Find where the given text appears and provide that cell's center as [x, y] coordinate. 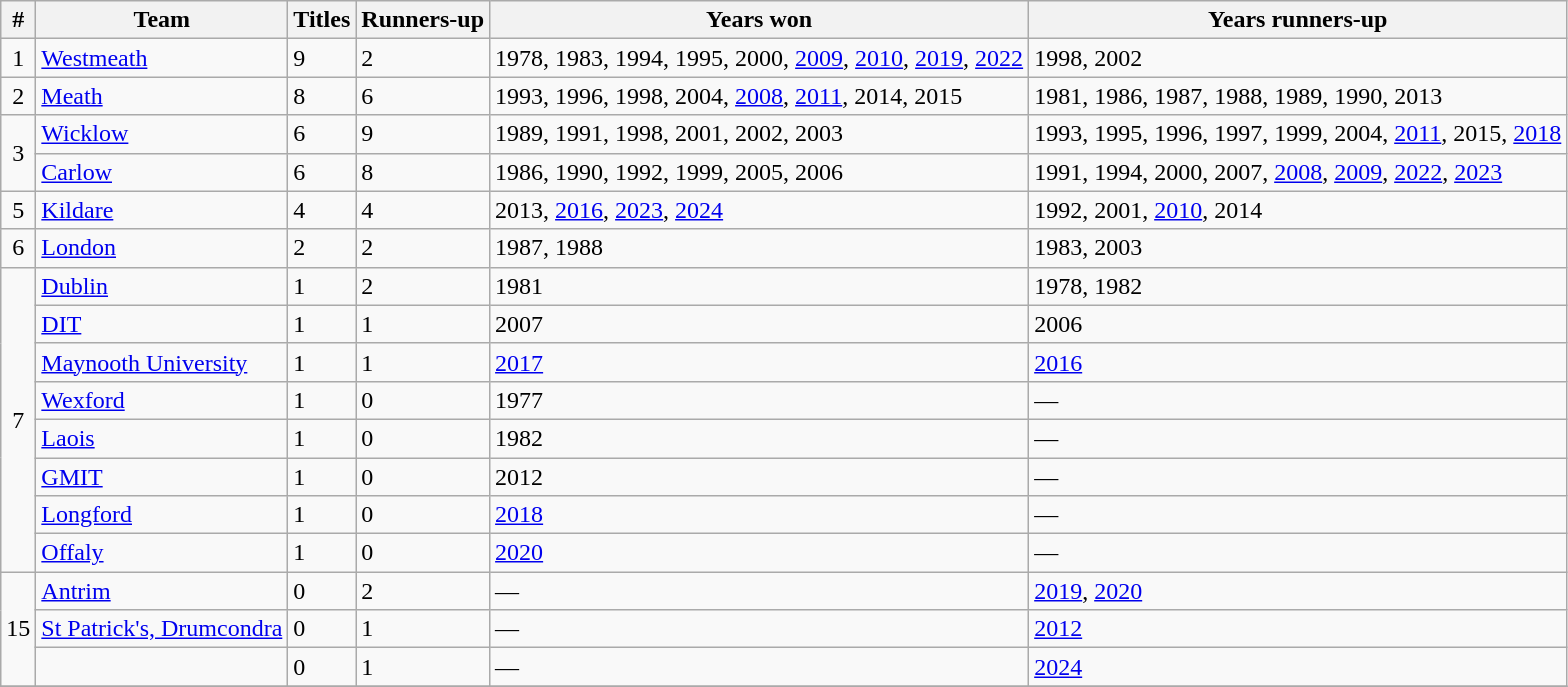
2024 [1298, 667]
1977 [760, 400]
Westmeath [162, 58]
1981, 1986, 1987, 1988, 1989, 1990, 2013 [1298, 96]
Longford [162, 515]
Dublin [162, 286]
2016 [1298, 362]
1998, 2002 [1298, 58]
1986, 1990, 1992, 1999, 2005, 2006 [760, 172]
Maynooth University [162, 362]
# [18, 20]
Years won [760, 20]
2013, 2016, 2023, 2024 [760, 210]
1993, 1995, 1996, 1997, 1999, 2004, 2011, 2015, 2018 [1298, 134]
London [162, 248]
2006 [1298, 324]
7 [18, 419]
2017 [760, 362]
Offaly [162, 553]
2018 [760, 515]
2020 [760, 553]
Laois [162, 438]
3 [18, 153]
1978, 1982 [1298, 286]
1981 [760, 286]
St Patrick's, Drumcondra [162, 629]
Team [162, 20]
1978, 1983, 1994, 1995, 2000, 2009, 2010, 2019, 2022 [760, 58]
1989, 1991, 1998, 2001, 2002, 2003 [760, 134]
Titles [322, 20]
1983, 2003 [1298, 248]
15 [18, 629]
Wexford [162, 400]
1993, 1996, 1998, 2004, 2008, 2011, 2014, 2015 [760, 96]
Kildare [162, 210]
1991, 1994, 2000, 2007, 2008, 2009, 2022, 2023 [1298, 172]
Meath [162, 96]
1987, 1988 [760, 248]
GMIT [162, 477]
2007 [760, 324]
Runners-up [423, 20]
2019, 2020 [1298, 591]
DIT [162, 324]
5 [18, 210]
Wicklow [162, 134]
Antrim [162, 591]
Years runners-up [1298, 20]
Carlow [162, 172]
1982 [760, 438]
1992, 2001, 2010, 2014 [1298, 210]
